Pinpoint the cell where the given text exists, returning its (X, Y) midpoint coordinate. 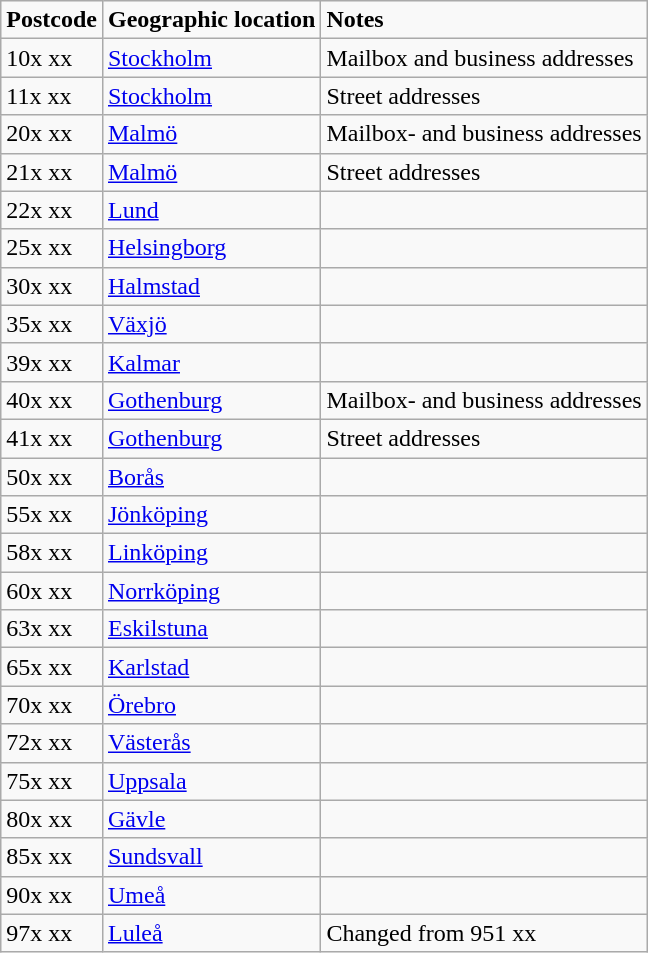
55x xx (52, 515)
Örebro (211, 705)
Luleå (211, 933)
Gävle (211, 819)
75x xx (52, 781)
30x xx (52, 286)
85x xx (52, 857)
35x xx (52, 324)
39x xx (52, 362)
63x xx (52, 629)
Helsingborg (211, 248)
Halmstad (211, 286)
Borås (211, 477)
60x xx (52, 591)
97x xx (52, 933)
70x xx (52, 705)
Geographic location (211, 20)
50x xx (52, 477)
Karlstad (211, 667)
Umeå (211, 895)
72x xx (52, 743)
41x xx (52, 438)
11x xx (52, 96)
10x xx (52, 58)
40x xx (52, 400)
Linköping (211, 553)
90x xx (52, 895)
Växjö (211, 324)
Notes (484, 20)
25x xx (52, 248)
Uppsala (211, 781)
65x xx (52, 667)
Jönköping (211, 515)
22x xx (52, 210)
Kalmar (211, 362)
Lund (211, 210)
21x xx (52, 172)
20x xx (52, 134)
80x xx (52, 819)
Mailbox and business addresses (484, 58)
Sundsvall (211, 857)
Postcode (52, 20)
Västerås (211, 743)
Eskilstuna (211, 629)
Changed from 951 xx (484, 933)
58x xx (52, 553)
Norrköping (211, 591)
